Scan for the cell matching the given text and deliver its (x, y) coordinate at center. 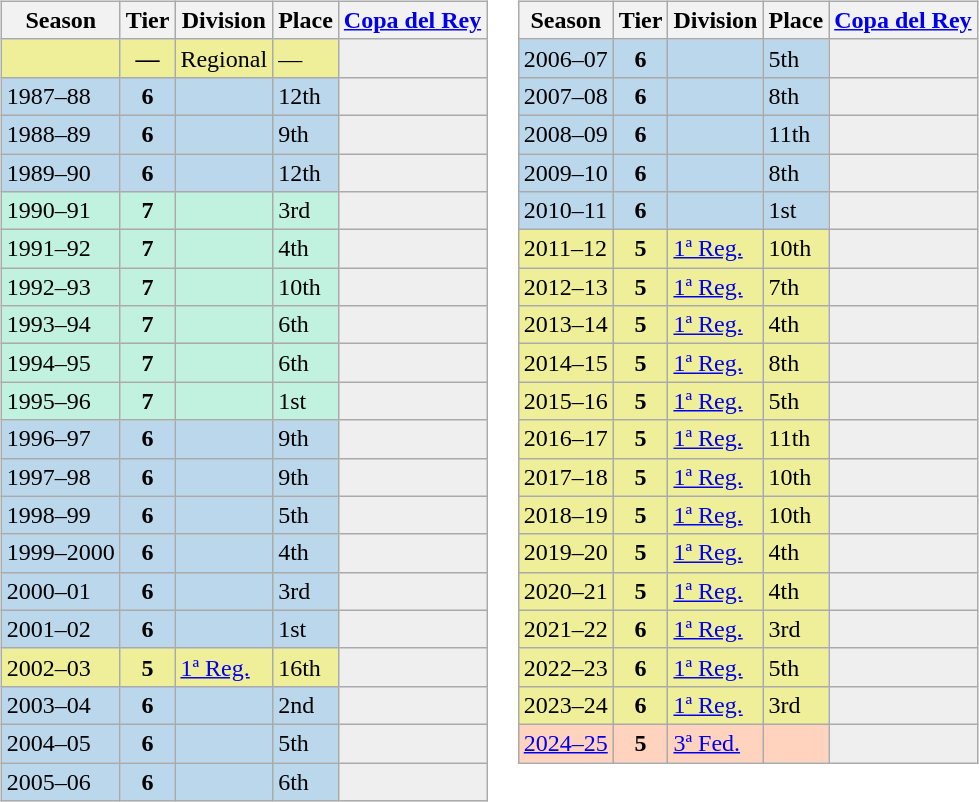
2017–18 (566, 477)
1991–92 (60, 249)
2020–21 (566, 591)
2011–12 (566, 249)
2000–01 (60, 591)
2021–22 (566, 629)
2008–09 (566, 134)
2013–14 (566, 325)
2012–13 (566, 287)
2004–05 (60, 743)
16th (306, 667)
2009–10 (566, 173)
1988–89 (60, 134)
2010–11 (566, 211)
2024–25 (566, 743)
2003–04 (60, 705)
2023–24 (566, 705)
Regional (224, 58)
2018–19 (566, 515)
1997–98 (60, 477)
2001–02 (60, 629)
1998–99 (60, 515)
2nd (306, 705)
1996–97 (60, 439)
1999–2000 (60, 553)
1993–94 (60, 325)
2006–07 (566, 58)
2022–23 (566, 667)
1992–93 (60, 287)
1987–88 (60, 96)
2014–15 (566, 363)
1995–96 (60, 401)
1994–95 (60, 363)
1990–91 (60, 211)
2005–06 (60, 781)
1989–90 (60, 173)
2015–16 (566, 401)
2007–08 (566, 96)
7th (796, 287)
2019–20 (566, 553)
2002–03 (60, 667)
2016–17 (566, 439)
3ª Fed. (716, 743)
